Capture the cell that displays the provided text and extract its (x, y) central coordinate. 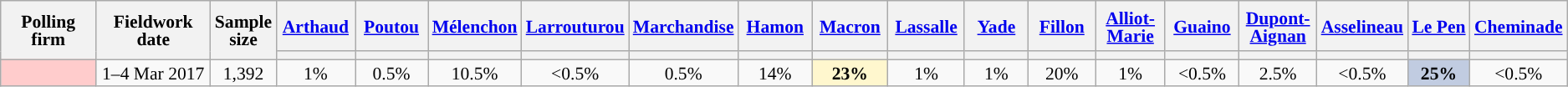
20% (1062, 72)
1–4 Mar 2017 (154, 72)
Macron (850, 26)
Fillon (1062, 26)
Asselineau (1362, 26)
Larrouturou (575, 26)
Poutou (391, 26)
Samplesize (243, 30)
Guaino (1202, 26)
25% (1438, 72)
Dupont-Aignan (1278, 26)
Cheminade (1519, 26)
Alliot-Marie (1131, 26)
Mélenchon (475, 26)
Hamon (775, 26)
Marchandise (684, 26)
23% (850, 72)
14% (775, 72)
Le Pen (1438, 26)
2.5% (1278, 72)
1,392 (243, 72)
Polling firm (49, 30)
10.5% (475, 72)
Lassalle (927, 26)
Arthaud (315, 26)
Fieldwork date (154, 30)
Yade (996, 26)
